Return the (x, y) coordinate for the center point of the cell that contains the specified text.  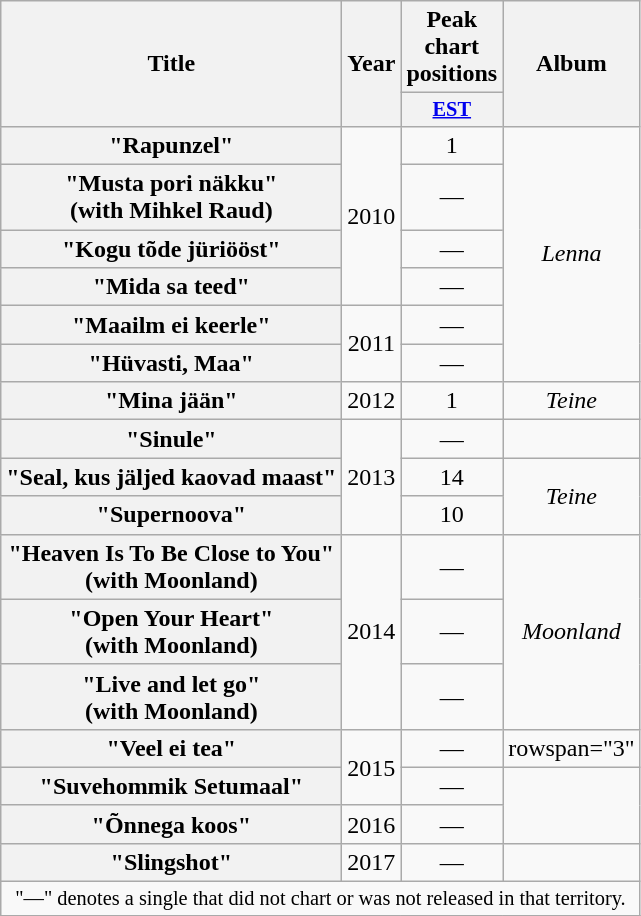
10 (452, 515)
"Musta pori näkku" (with Mihkel Raud) (172, 198)
2017 (372, 862)
"Maailm ei keerle" (172, 325)
EST (452, 110)
Moonland (572, 632)
2011 (372, 344)
"Sinule" (172, 439)
Lenna (572, 254)
"—" denotes a single that did not chart or was not released in that territory. (320, 899)
"Open Your Heart"(with Moonland) (172, 632)
Title (172, 64)
2010 (372, 216)
2016 (372, 824)
"Supernoova" (172, 515)
"Mina jään" (172, 401)
"Veel ei tea" (172, 748)
2014 (372, 632)
2013 (372, 477)
"Heaven Is To Be Close to You"(with Moonland) (172, 566)
"Suvehommik Setumaal" (172, 786)
2015 (372, 767)
"Õnnega koos" (172, 824)
"Hüvasti, Maa" (172, 363)
2012 (372, 401)
14 (452, 477)
"Slingshot" (172, 862)
Peak chart positions (452, 47)
"Rapunzel" (172, 145)
Album (572, 64)
"Seal, kus jäljed kaovad maast" (172, 477)
"Kogu tõde jüriööst" (172, 249)
"Mida sa teed" (172, 287)
Year (372, 64)
rowspan="3" (572, 748)
"Live and let go"(with Moonland) (172, 696)
